Search for the cell housing the specified text and yield its [X, Y] center coordinate. 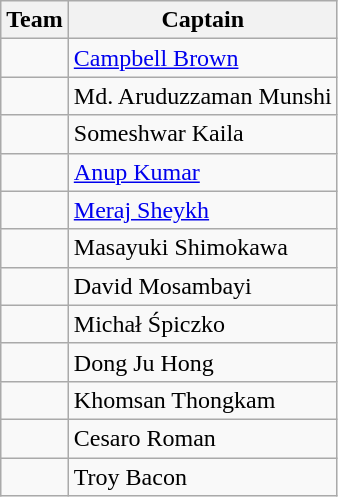
Masayuki Shimokawa [202, 248]
Michał Śpiczko [202, 324]
Someshwar Kaila [202, 134]
Dong Ju Hong [202, 362]
Cesaro Roman [202, 438]
David Mosambayi [202, 286]
Campbell Brown [202, 58]
Khomsan Thongkam [202, 400]
Troy Bacon [202, 477]
Meraj Sheykh [202, 210]
Team [35, 20]
Md. Aruduzzaman Munshi [202, 96]
Anup Kumar [202, 172]
Captain [202, 20]
